Search for the cell housing the specified text and yield its (X, Y) center coordinate. 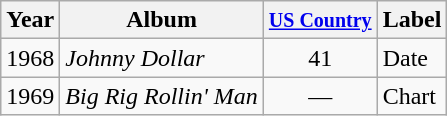
US Country (320, 20)
1969 (30, 96)
Year (30, 20)
1968 (30, 58)
— (320, 96)
Big Rig Rollin' Man (162, 96)
Chart (412, 96)
Label (412, 20)
Date (412, 58)
Album (162, 20)
41 (320, 58)
Johnny Dollar (162, 58)
